Return [X, Y] of the center of cell containing provided text 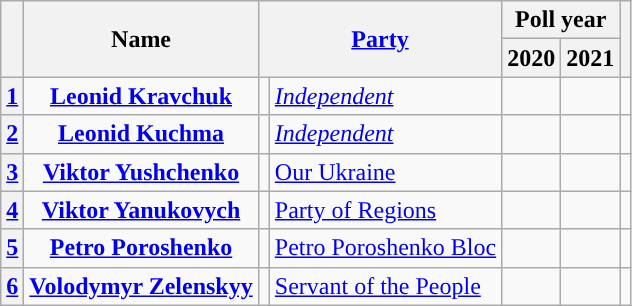
1 [12, 96]
2 [12, 134]
Servant of the People [385, 286]
2021 [590, 58]
Leonid Kuchma [141, 134]
Volodymyr Zelenskyy [141, 286]
Our Ukraine [385, 172]
Party [380, 39]
Viktor Yushchenko [141, 172]
6 [12, 286]
Name [141, 39]
Poll year [561, 20]
3 [12, 172]
Leonid Kravchuk [141, 96]
2020 [532, 58]
5 [12, 248]
4 [12, 210]
Viktor Yanukovych [141, 210]
Party of Regions [385, 210]
Petro Poroshenko [141, 248]
Petro Poroshenko Bloc [385, 248]
